Extract the (x, y) coordinate from the center of the cell holding the provided text.  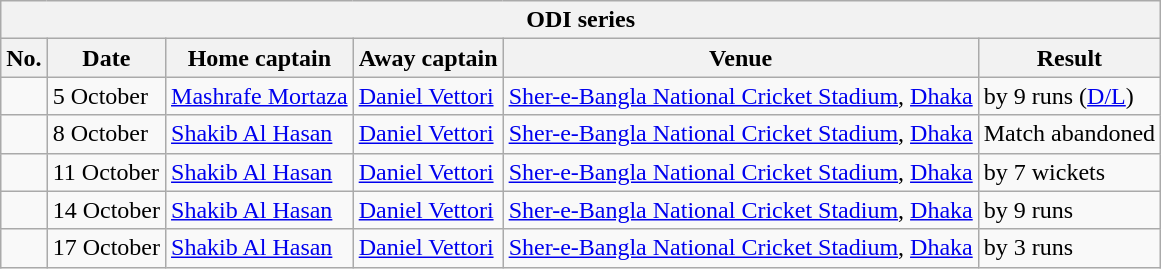
by 3 runs (1069, 248)
Venue (740, 58)
Date (106, 58)
ODI series (581, 20)
No. (24, 58)
by 9 runs (D/L) (1069, 96)
Result (1069, 58)
14 October (106, 210)
17 October (106, 248)
by 9 runs (1069, 210)
Home captain (260, 58)
Mashrafe Mortaza (260, 96)
8 October (106, 134)
by 7 wickets (1069, 172)
Match abandoned (1069, 134)
Away captain (428, 58)
5 October (106, 96)
11 October (106, 172)
